Extract the [x, y] coordinate from the center of the cell holding the provided text.  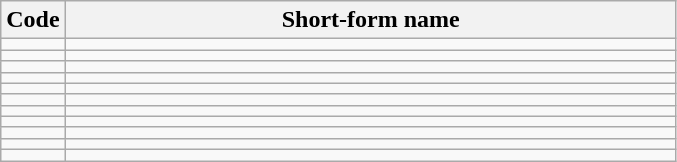
Code [33, 20]
Short-form name [370, 20]
